Find where the given text appears and provide that cell's center as (x, y) coordinate. 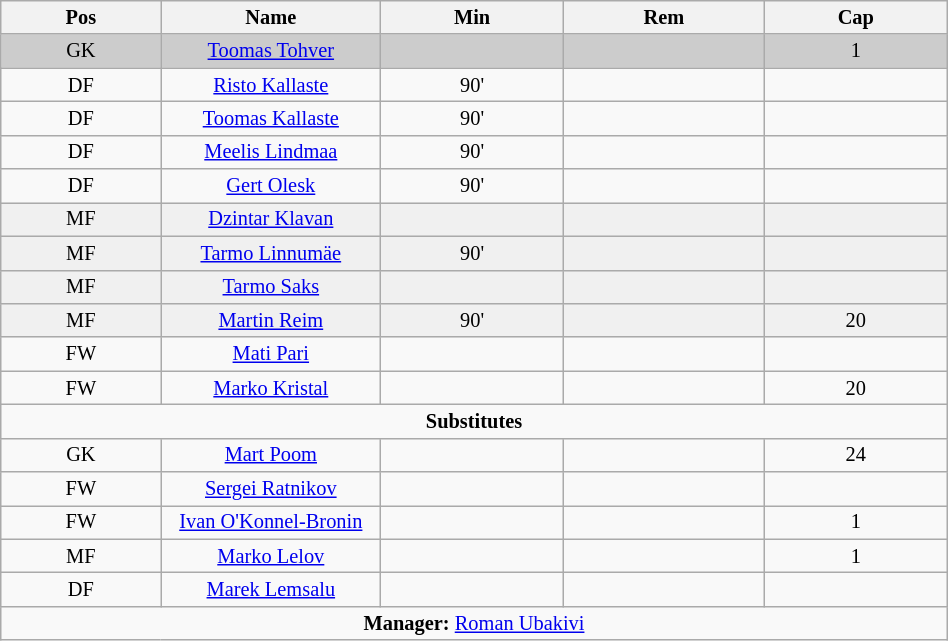
Manager: Roman Ubakivi (474, 623)
Substitutes (474, 421)
Ivan O'Konnel-Bronin (271, 522)
Min (472, 17)
Mati Pari (271, 354)
Pos (81, 17)
24 (856, 455)
Toomas Kallaste (271, 118)
Mart Poom (271, 455)
Cap (856, 17)
Gert Olesk (271, 186)
Rem (664, 17)
Marko Kristal (271, 388)
Tarmo Linnumäe (271, 253)
Meelis Lindmaa (271, 152)
Dzintar Klavan (271, 219)
Tarmo Saks (271, 287)
Sergei Ratnikov (271, 489)
Risto Kallaste (271, 85)
Toomas Tohver (271, 51)
Marko Lelov (271, 556)
Name (271, 17)
Martin Reim (271, 320)
Marek Lemsalu (271, 589)
